Pinpoint the cell where the given text exists, returning its [x, y] midpoint coordinate. 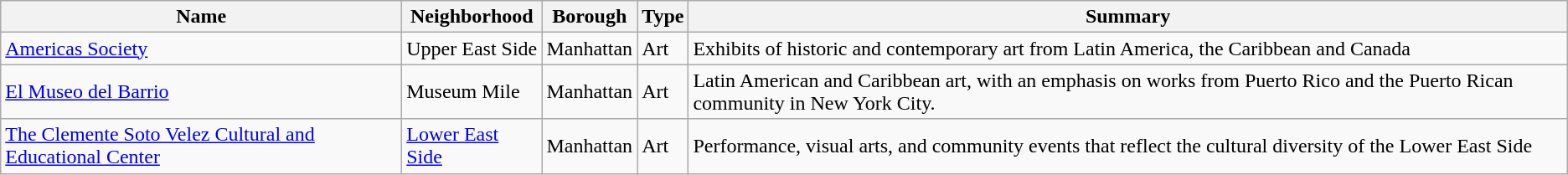
Type [663, 17]
Performance, visual arts, and community events that reflect the cultural diversity of the Lower East Side [1127, 146]
El Museo del Barrio [201, 92]
Latin American and Caribbean art, with an emphasis on works from Puerto Rico and the Puerto Rican community in New York City. [1127, 92]
Americas Society [201, 49]
Borough [590, 17]
Upper East Side [472, 49]
Name [201, 17]
Neighborhood [472, 17]
Museum Mile [472, 92]
Exhibits of historic and contemporary art from Latin America, the Caribbean and Canada [1127, 49]
Lower East Side [472, 146]
The Clemente Soto Velez Cultural and Educational Center [201, 146]
Summary [1127, 17]
